Return the [x, y] coordinate for the center point of the cell that contains the specified text.  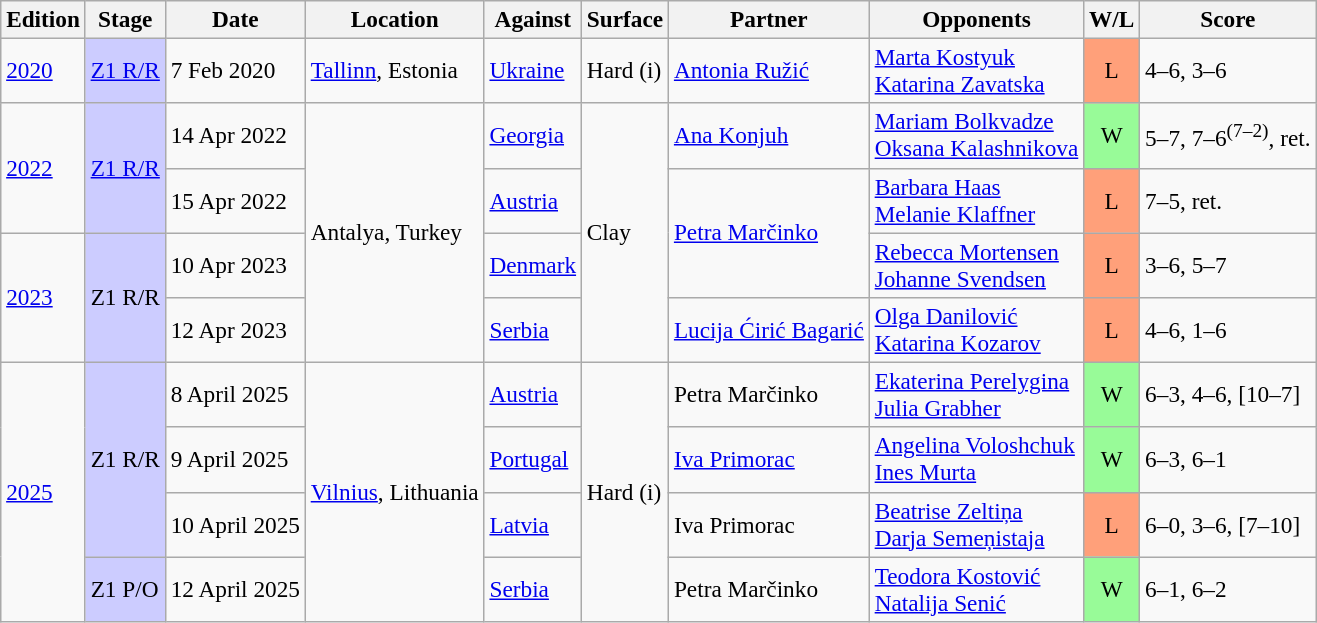
Tallinn, Estonia [394, 70]
10 April 2025 [235, 524]
Ekaterina PerelyginaJulia Grabher [976, 394]
Teodora KostovićNatalija Senić [976, 588]
Score [1228, 19]
Mariam BolkvadzeOksana Kalashnikova [976, 136]
7 Feb 2020 [235, 70]
Edition [44, 19]
12 Apr 2023 [235, 330]
Antalya, Turkey [394, 232]
Z1 P/O [125, 588]
6–3, 6–1 [1228, 460]
Angelina VoloshchukInes Murta [976, 460]
Date [235, 19]
6–1, 6–2 [1228, 588]
6–3, 4–6, [10–7] [1228, 394]
2025 [44, 492]
Portugal [532, 460]
Against [532, 19]
5–7, 7–6(7–2), ret. [1228, 136]
Georgia [532, 136]
9 April 2025 [235, 460]
14 Apr 2022 [235, 136]
Location [394, 19]
Lucija Ćirić Bagarić [770, 330]
3–6, 5–7 [1228, 264]
Beatrise ZeltiņaDarja Semeņistaja [976, 524]
2020 [44, 70]
Vilnius, Lithuania [394, 492]
Surface [624, 19]
Stage [125, 19]
Olga DanilovićKatarina Kozarov [976, 330]
4–6, 1–6 [1228, 330]
Clay [624, 232]
2023 [44, 297]
Latvia [532, 524]
6–0, 3–6, [7–10] [1228, 524]
W/L [1112, 19]
Opponents [976, 19]
Ana Konjuh [770, 136]
8 April 2025 [235, 394]
12 April 2025 [235, 588]
7–5, ret. [1228, 200]
Marta KostyukKatarina Zavatska [976, 70]
Rebecca MortensenJohanne Svendsen [976, 264]
15 Apr 2022 [235, 200]
Denmark [532, 264]
4–6, 3–6 [1228, 70]
Partner [770, 19]
Antonia Ružić [770, 70]
Ukraine [532, 70]
2022 [44, 168]
10 Apr 2023 [235, 264]
Barbara HaasMelanie Klaffner [976, 200]
